Pinpoint the cell where the given text exists, returning its (x, y) midpoint coordinate. 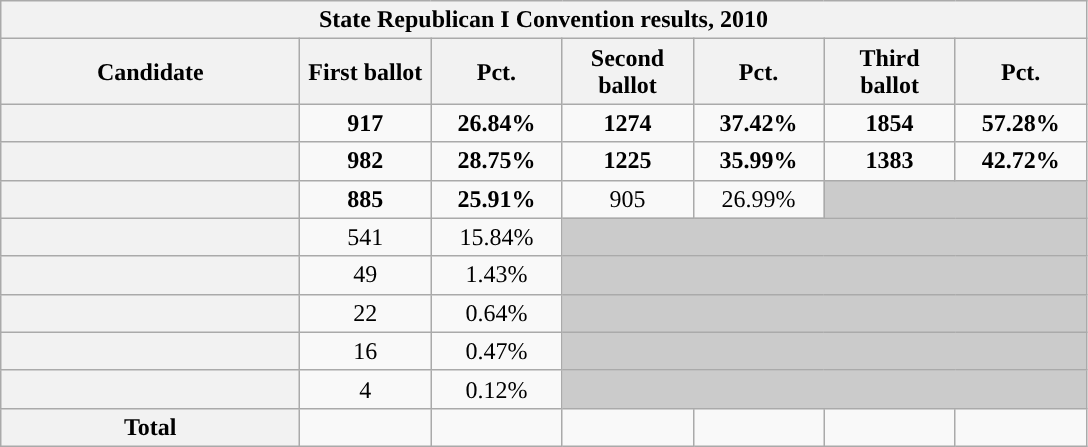
917 (366, 123)
982 (366, 161)
4 (366, 389)
Candidate (150, 72)
1.43% (496, 275)
885 (366, 199)
541 (366, 237)
0.47% (496, 351)
35.99% (758, 161)
26.99% (758, 199)
1383 (890, 161)
16 (366, 351)
First ballot (366, 72)
22 (366, 313)
1274 (628, 123)
State Republican I Convention results, 2010 (544, 20)
26.84% (496, 123)
25.91% (496, 199)
28.75% (496, 161)
905 (628, 199)
1225 (628, 161)
1854 (890, 123)
0.64% (496, 313)
57.28% (1020, 123)
Second ballot (628, 72)
15.84% (496, 237)
49 (366, 275)
0.12% (496, 389)
Third ballot (890, 72)
Total (150, 427)
42.72% (1020, 161)
37.42% (758, 123)
